Return the [x, y] coordinate for the center point of the cell that contains the specified text.  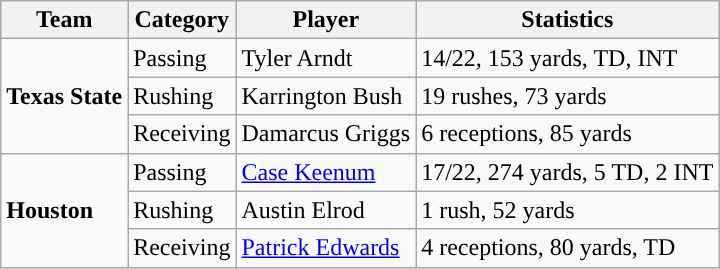
Statistics [568, 20]
Tyler Arndt [326, 58]
6 receptions, 85 yards [568, 134]
Damarcus Griggs [326, 134]
Houston [64, 210]
Case Keenum [326, 172]
14/22, 153 yards, TD, INT [568, 58]
4 receptions, 80 yards, TD [568, 248]
Patrick Edwards [326, 248]
Player [326, 20]
Austin Elrod [326, 210]
Texas State [64, 96]
1 rush, 52 yards [568, 210]
Category [182, 20]
Team [64, 20]
17/22, 274 yards, 5 TD, 2 INT [568, 172]
Karrington Bush [326, 96]
19 rushes, 73 yards [568, 96]
